Return (X, Y) of the center of cell containing provided text 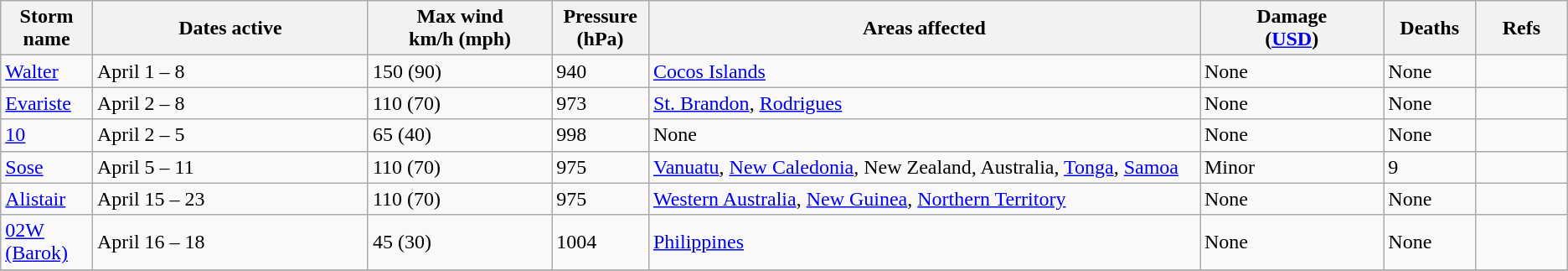
9 (1430, 167)
Cocos Islands (924, 71)
Philippines (924, 242)
Areas affected (924, 29)
Storm name (47, 29)
St. Brandon, Rodrigues (924, 103)
02W (Barok) (47, 242)
April 2 – 5 (230, 135)
10 (47, 135)
Sose (47, 167)
April 16 – 18 (230, 242)
Evariste (47, 103)
April 2 – 8 (230, 103)
940 (601, 71)
Vanuatu, New Caledonia, New Zealand, Australia, Tonga, Samoa (924, 167)
Minor (1292, 167)
Dates active (230, 29)
Western Australia, New Guinea, Northern Territory (924, 199)
Refs (1521, 29)
65 (40) (459, 135)
Walter (47, 71)
April 15 – 23 (230, 199)
April 1 – 8 (230, 71)
150 (90) (459, 71)
April 5 – 11 (230, 167)
Alistair (47, 199)
973 (601, 103)
998 (601, 135)
Max windkm/h (mph) (459, 29)
1004 (601, 242)
Deaths (1430, 29)
45 (30) (459, 242)
Damage(USD) (1292, 29)
Pressure(hPa) (601, 29)
